Output the (x, y) coordinate of the center of the cell containing the given text.  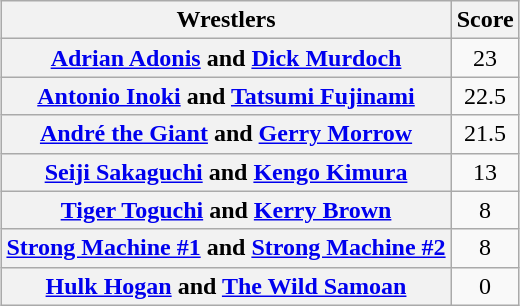
13 (485, 172)
Tiger Toguchi and Kerry Brown (226, 210)
Hulk Hogan and The Wild Samoan (226, 286)
Strong Machine #1 and Strong Machine #2 (226, 248)
23 (485, 58)
André the Giant and Gerry Morrow (226, 134)
Antonio Inoki and Tatsumi Fujinami (226, 96)
Wrestlers (226, 20)
Score (485, 20)
0 (485, 286)
21.5 (485, 134)
22.5 (485, 96)
Adrian Adonis and Dick Murdoch (226, 58)
Seiji Sakaguchi and Kengo Kimura (226, 172)
